Capture the cell that displays the provided text and extract its [X, Y] central coordinate. 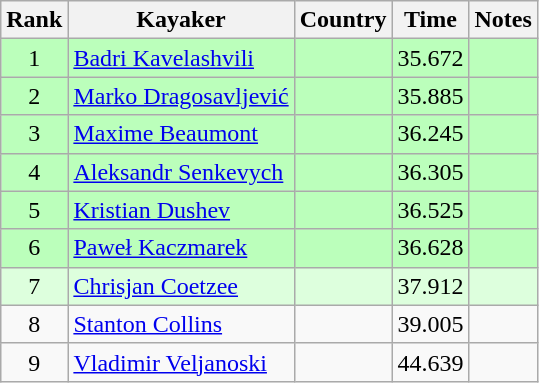
Notes [503, 20]
Kristian Dushev [181, 210]
2 [34, 96]
Country [343, 20]
Marko Dragosavljević [181, 96]
8 [34, 324]
Vladimir Veljanoski [181, 362]
37.912 [430, 286]
Paweł Kaczmarek [181, 248]
35.672 [430, 58]
Stanton Collins [181, 324]
9 [34, 362]
Kayaker [181, 20]
Maxime Beaumont [181, 134]
4 [34, 172]
Rank [34, 20]
5 [34, 210]
7 [34, 286]
44.639 [430, 362]
36.305 [430, 172]
Chrisjan Coetzee [181, 286]
36.245 [430, 134]
1 [34, 58]
Aleksandr Senkevych [181, 172]
6 [34, 248]
36.628 [430, 248]
Badri Kavelashvili [181, 58]
3 [34, 134]
35.885 [430, 96]
36.525 [430, 210]
Time [430, 20]
39.005 [430, 324]
